Find where the given text appears and provide that cell's center as (X, Y) coordinate. 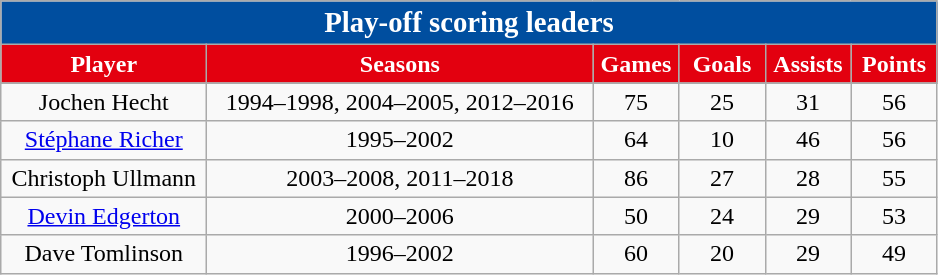
Play-off scoring leaders (469, 23)
53 (894, 216)
1995–2002 (400, 140)
Devin Edgerton (104, 216)
28 (808, 178)
Seasons (400, 64)
Christoph Ullmann (104, 178)
1996–2002 (400, 254)
75 (636, 102)
60 (636, 254)
2000–2006 (400, 216)
31 (808, 102)
10 (722, 140)
Goals (722, 64)
64 (636, 140)
Dave Tomlinson (104, 254)
20 (722, 254)
55 (894, 178)
27 (722, 178)
1994–1998, 2004–2005, 2012–2016 (400, 102)
Games (636, 64)
Assists (808, 64)
24 (722, 216)
Stéphane Richer (104, 140)
25 (722, 102)
Player (104, 64)
86 (636, 178)
Jochen Hecht (104, 102)
50 (636, 216)
49 (894, 254)
46 (808, 140)
2003–2008, 2011–2018 (400, 178)
Points (894, 64)
